Return [x, y] of the center of cell containing provided text 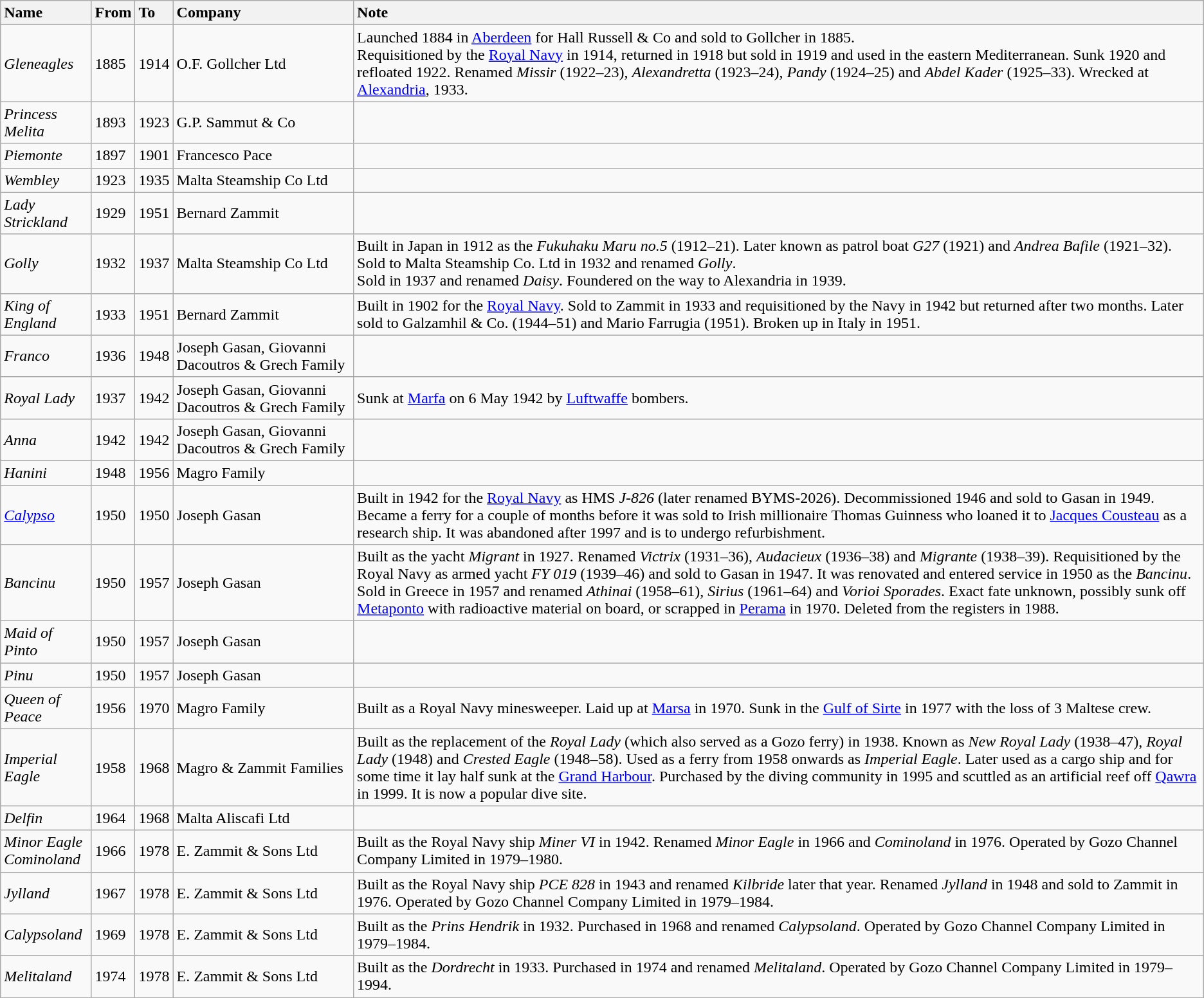
Sunk at Marfa on 6 May 1942 by Luftwaffe bombers. [779, 397]
1974 [113, 976]
Maid of Pinto [46, 642]
Jylland [46, 893]
King of England [46, 314]
1969 [113, 935]
Built as a Royal Navy minesweeper. Laid up at Marsa in 1970. Sunk in the Gulf of Sirte in 1977 with the loss of 3 Maltese crew. [779, 709]
G.P. Sammut & Co [264, 122]
Golly [46, 264]
Calypsoland [46, 935]
Note [779, 13]
Piemonte [46, 156]
Minor EagleCominoland [46, 851]
Delfin [46, 818]
Queen of Peace [46, 709]
To [154, 13]
From [113, 13]
Melitaland [46, 976]
Calypso [46, 514]
Imperial Eagle [46, 768]
Company [264, 13]
Francesco Pace [264, 156]
1967 [113, 893]
Bancinu [46, 583]
Lady Strickland [46, 213]
Magro & Zammit Families [264, 768]
Royal Lady [46, 397]
1964 [113, 818]
Built as the Prins Hendrik in 1932. Purchased in 1968 and renamed Calypsoland. Operated by Gozo Channel Company Limited in 1979–1984. [779, 935]
1893 [113, 122]
O.F. Gollcher Ltd [264, 63]
1929 [113, 213]
1958 [113, 768]
Princess Melita [46, 122]
Name [46, 13]
Hanini [46, 473]
1970 [154, 709]
1935 [154, 180]
Anna [46, 440]
Pinu [46, 675]
Wembley [46, 180]
1966 [113, 851]
1885 [113, 63]
Gleneagles [46, 63]
1901 [154, 156]
Built as the Dordrecht in 1933. Purchased in 1974 and renamed Melitaland. Operated by Gozo Channel Company Limited in 1979–1994. [779, 976]
1897 [113, 156]
Malta Aliscafi Ltd [264, 818]
1932 [113, 264]
1936 [113, 356]
1914 [154, 63]
1933 [113, 314]
Franco [46, 356]
